Provide the [x, y] coordinate of the cell's center where the given text is located.  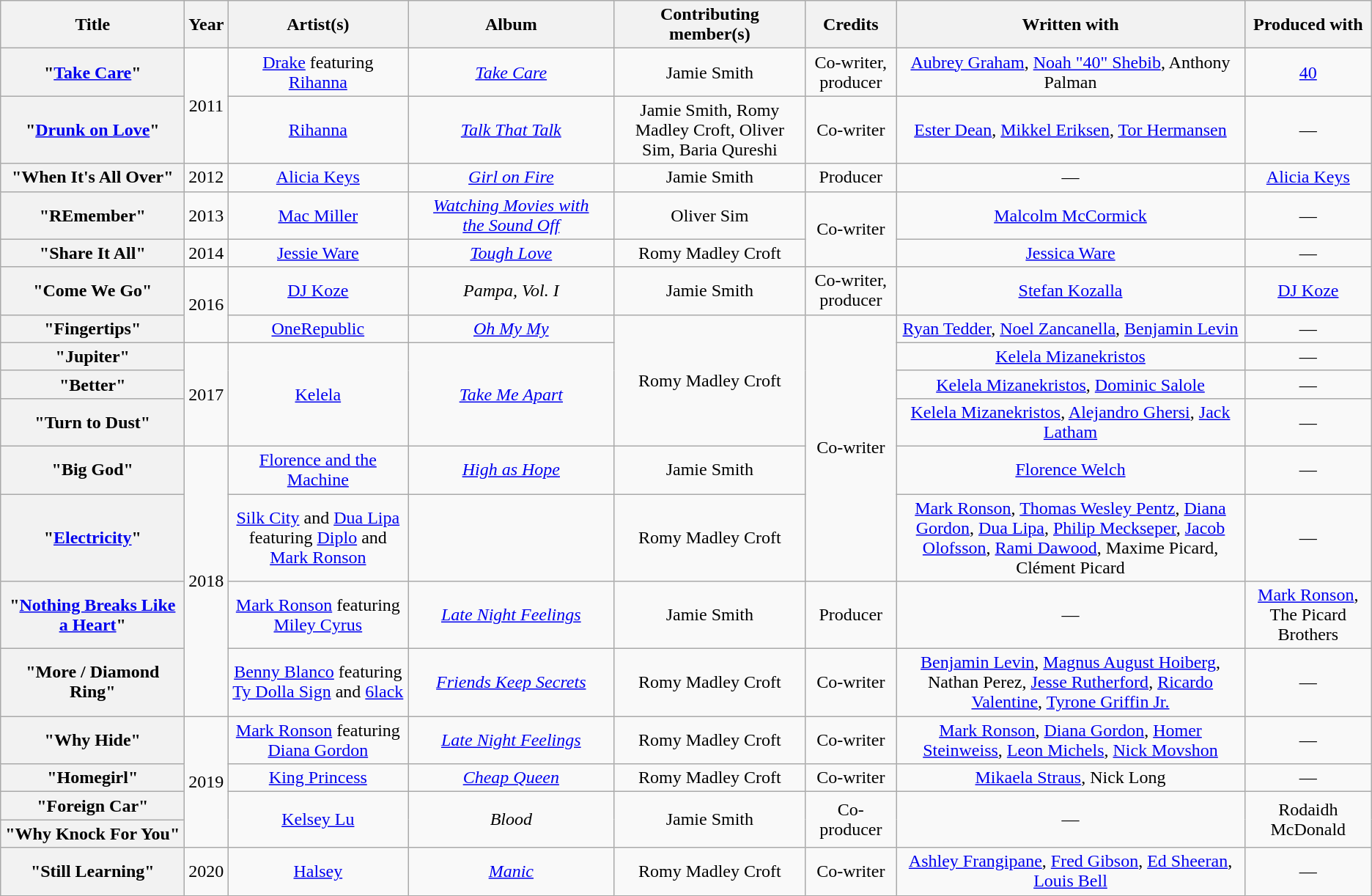
"Share It All" [92, 253]
Benny Blanco featuring Ty Dolla Sign and 6lack [318, 683]
Kelela Mizanekristos, Dominic Salole [1071, 384]
Jessie Ware [318, 253]
Title [92, 25]
"Jupiter" [92, 356]
Take Me Apart [512, 394]
"Why Hide" [92, 741]
Ryan Tedder, Noel Zancanella, Benjamin Levin [1071, 328]
Stefan Kozalla [1071, 290]
Florence and the Machine [318, 469]
"Drunk on Love" [92, 130]
Co-producer [851, 820]
Produced with [1308, 25]
"Big God" [92, 469]
Oliver Sim [709, 216]
Mac Miller [318, 216]
Jamie Smith, Romy Madley Croft, Oliver Sim, Baria Qureshi [709, 130]
40 [1308, 72]
Aubrey Graham, Noah "40" Shebib, Anthony Palman [1071, 72]
"Fingertips" [92, 328]
Album [512, 25]
Rodaidh McDonald [1308, 820]
Manic [512, 871]
Pampa, Vol. I [512, 290]
Mark Ronson featuring Diana Gordon [318, 741]
"Take Care" [92, 72]
Mark Ronson, Thomas Wesley Pentz, Diana Gordon, Dua Lipa, Philip Meckseper, Jacob Olofsson, Rami Dawood, Maxime Picard, Clément Picard [1071, 538]
2014 [207, 253]
"Homegirl" [92, 778]
Mark Ronson, Diana Gordon, Homer Steinweiss, Leon Michels, Nick Movshon [1071, 741]
Oh My My [512, 328]
"Nothing Breaks Like a Heart" [92, 615]
Florence Welch [1071, 469]
2018 [207, 581]
2012 [207, 177]
OneRepublic [318, 328]
"REmember" [92, 216]
Kelela Mizanekristos, Alejandro Ghersi, Jack Latham [1071, 422]
Mark Ronson, The Picard Brothers [1308, 615]
Written with [1071, 25]
Blood [512, 820]
Ester Dean, Mikkel Eriksen, Tor Hermansen [1071, 130]
2017 [207, 394]
Halsey [318, 871]
Take Care [512, 72]
Mikaela Straus, Nick Long [1071, 778]
Jessica Ware [1071, 253]
2013 [207, 216]
"More / Diamond Ring" [92, 683]
2019 [207, 782]
Credits [851, 25]
Girl on Fire [512, 177]
"Electricity" [92, 538]
Contributing member(s) [709, 25]
King Princess [318, 778]
2011 [207, 106]
"Turn to Dust" [92, 422]
Artist(s) [318, 25]
Kelela [318, 394]
Kelsey Lu [318, 820]
"Foreign Car" [92, 806]
2020 [207, 871]
"Come We Go" [92, 290]
Watching Movies withthe Sound Off [512, 216]
Friends Keep Secrets [512, 683]
2016 [207, 305]
High as Hope [512, 469]
Ashley Frangipane, Fred Gibson, Ed Sheeran, Louis Bell [1071, 871]
Malcolm McCormick [1071, 216]
Drake featuring Rihanna [318, 72]
"Why Knock For You" [92, 834]
Benjamin Levin, Magnus August Hoiberg, Nathan Perez, Jesse Rutherford, Ricardo Valentine, Tyrone Griffin Jr. [1071, 683]
Mark Ronson featuring Miley Cyrus [318, 615]
Rihanna [318, 130]
Talk That Talk [512, 130]
Year [207, 25]
Cheap Queen [512, 778]
Tough Love [512, 253]
Kelela Mizanekristos [1071, 356]
"Still Learning" [92, 871]
Silk City and Dua Lipa featuring Diplo and Mark Ronson [318, 538]
"When It's All Over" [92, 177]
"Better" [92, 384]
